Output the (X, Y) coordinate of the center of the cell containing the given text.  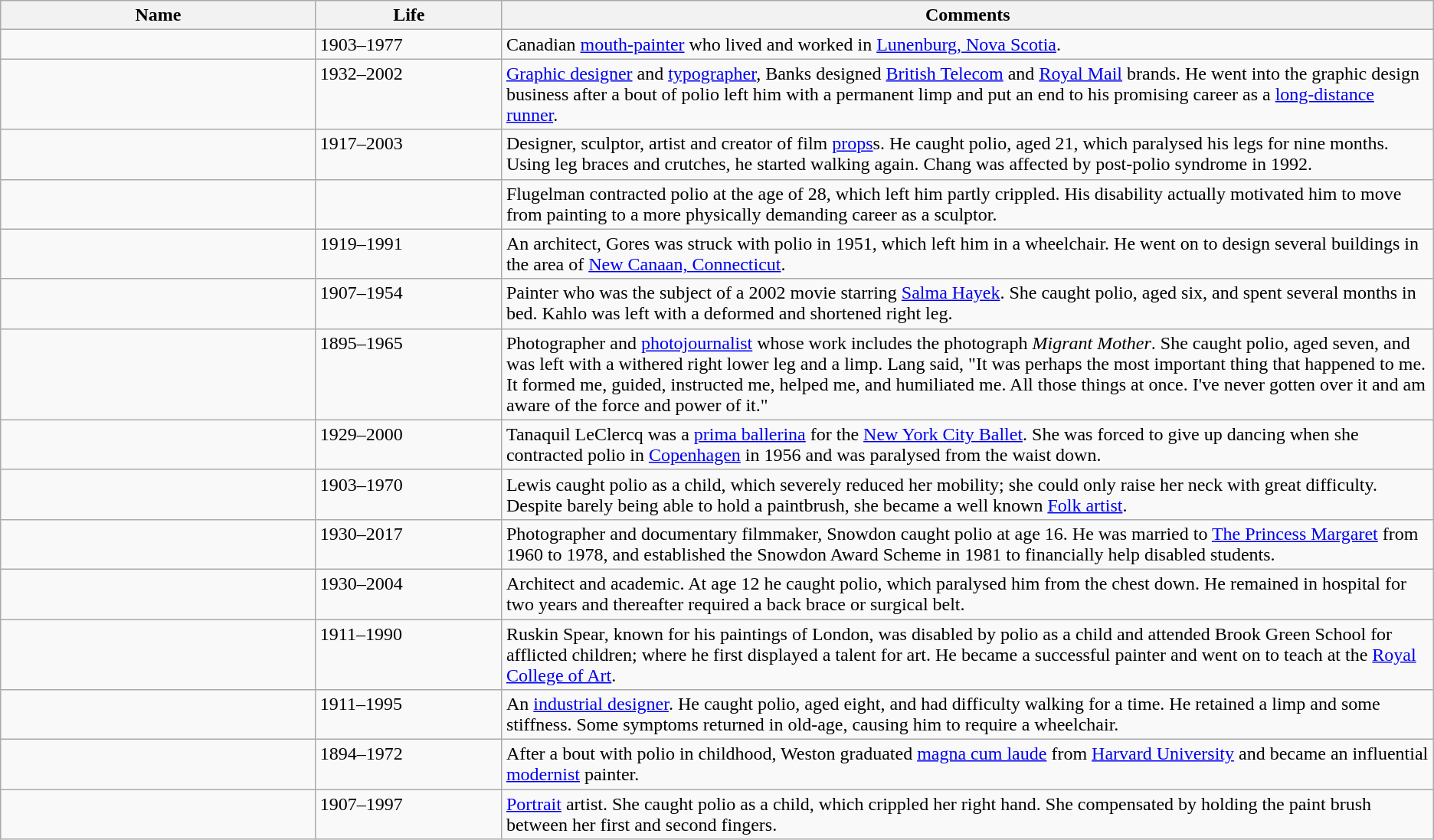
1917–2003 (409, 155)
1907–1997 (409, 815)
Comments (967, 15)
Name (158, 15)
1930–2004 (409, 594)
1911–1995 (409, 715)
1929–2000 (409, 444)
1903–1970 (409, 495)
1911–1990 (409, 654)
Canadian mouth-painter who lived and worked in Lunenburg, Nova Scotia. (967, 44)
1932–2002 (409, 94)
1930–2017 (409, 544)
Life (409, 15)
1903–1977 (409, 44)
1895–1965 (409, 374)
1919–1991 (409, 254)
1894–1972 (409, 764)
After a bout with polio in childhood, Weston graduated magna cum laude from Harvard University and became an influential modernist painter. (967, 764)
1907–1954 (409, 303)
